Determine the (X, Y) coordinate at the center of the cell enclosing the given text.  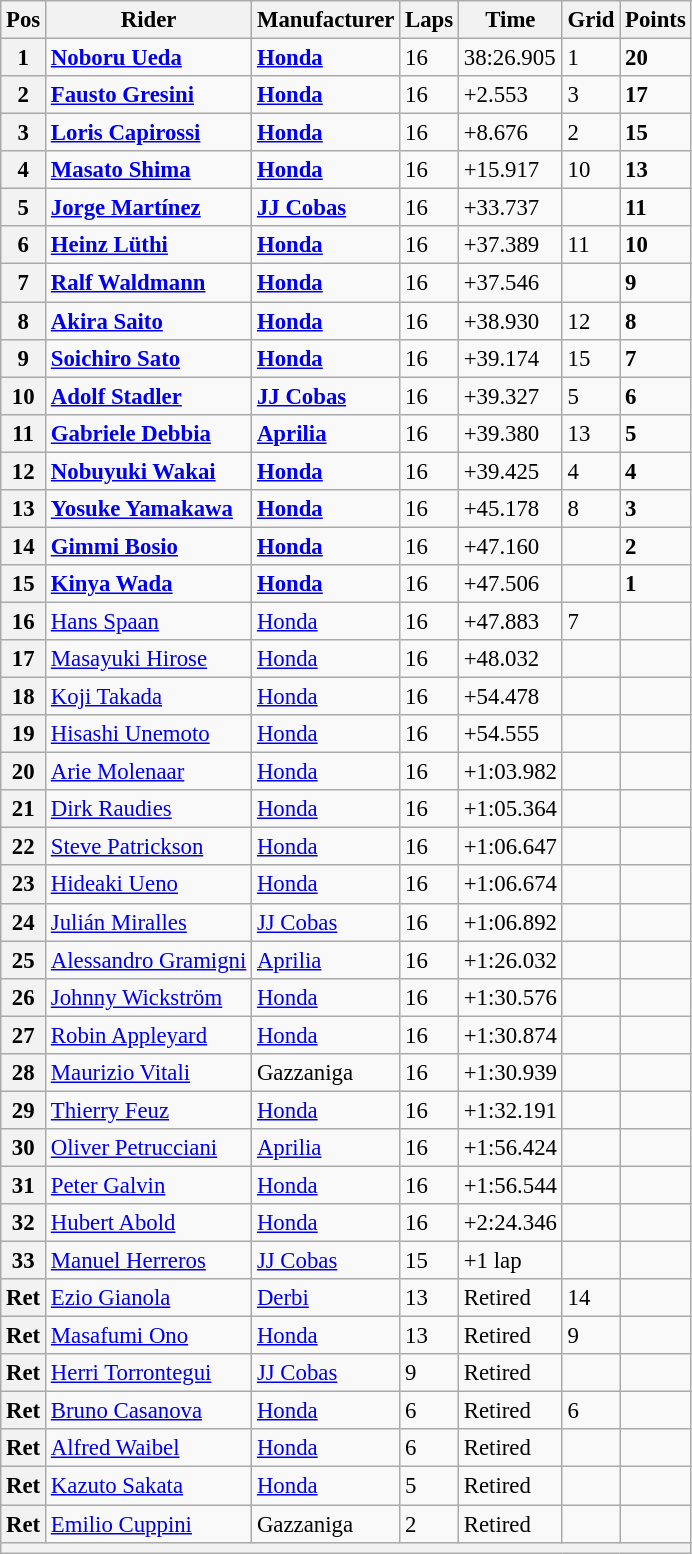
Masato Shima (149, 170)
Time (510, 20)
Masafumi Ono (149, 1336)
+1:26.032 (510, 960)
Hisashi Unemoto (149, 734)
+1:30.874 (510, 1035)
+33.737 (510, 208)
+1:06.647 (510, 847)
+39.425 (510, 471)
Herri Torrontegui (149, 1373)
+54.478 (510, 697)
Arie Molenaar (149, 772)
+54.555 (510, 734)
+15.917 (510, 170)
30 (24, 1148)
+1:30.939 (510, 1073)
Oliver Petrucciani (149, 1148)
Dirk Raudies (149, 809)
Pos (24, 20)
Derbi (326, 1298)
38:26.905 (510, 58)
31 (24, 1185)
Rider (149, 20)
Manufacturer (326, 20)
Kazuto Sakata (149, 1486)
32 (24, 1223)
+38.930 (510, 321)
21 (24, 809)
+39.327 (510, 396)
+1:06.892 (510, 922)
+1:56.424 (510, 1148)
Gabriele Debbia (149, 433)
+39.380 (510, 433)
Akira Saito (149, 321)
Julián Miralles (149, 922)
+2:24.346 (510, 1223)
28 (24, 1073)
Fausto Gresini (149, 95)
Alfred Waibel (149, 1449)
Laps (430, 20)
Loris Capirossi (149, 133)
+1 lap (510, 1261)
+48.032 (510, 659)
+1:05.364 (510, 809)
+2.553 (510, 95)
+39.174 (510, 358)
+1:56.544 (510, 1185)
Gimmi Bosio (149, 546)
+37.389 (510, 245)
23 (24, 885)
Masayuki Hirose (149, 659)
Johnny Wickström (149, 997)
+45.178 (510, 509)
+1:32.191 (510, 1110)
25 (24, 960)
+37.546 (510, 283)
Ralf Waldmann (149, 283)
Hans Spaan (149, 621)
Koji Takada (149, 697)
Emilio Cuppini (149, 1524)
Bruno Casanova (149, 1411)
Thierry Feuz (149, 1110)
+47.160 (510, 546)
18 (24, 697)
27 (24, 1035)
Points (656, 20)
+1:03.982 (510, 772)
Ezio Gianola (149, 1298)
Soichiro Sato (149, 358)
Hideaki Ueno (149, 885)
+8.676 (510, 133)
+47.506 (510, 584)
24 (24, 922)
Yosuke Yamakawa (149, 509)
Peter Galvin (149, 1185)
26 (24, 997)
Manuel Herreros (149, 1261)
19 (24, 734)
29 (24, 1110)
Adolf Stadler (149, 396)
Jorge Martínez (149, 208)
Steve Patrickson (149, 847)
Alessandro Gramigni (149, 960)
Hubert Abold (149, 1223)
Grid (590, 20)
+47.883 (510, 621)
Kinya Wada (149, 584)
33 (24, 1261)
Nobuyuki Wakai (149, 471)
+1:30.576 (510, 997)
Maurizio Vitali (149, 1073)
Heinz Lüthi (149, 245)
Noboru Ueda (149, 58)
+1:06.674 (510, 885)
Robin Appleyard (149, 1035)
22 (24, 847)
